Identify which cell holds the provided text, then report its (x, y) central coordinate. 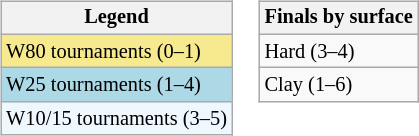
Hard (3–4) (339, 51)
W80 tournaments (0–1) (116, 51)
W25 tournaments (1–4) (116, 85)
Finals by surface (339, 18)
Clay (1–6) (339, 85)
W10/15 tournaments (3–5) (116, 119)
Legend (116, 18)
